From the cell containing the given text, extract its center point as (x, y) coordinate. 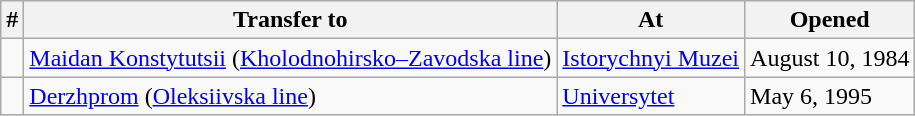
At (651, 20)
Transfer to (290, 20)
Opened (830, 20)
Istorychnyi Muzei (651, 58)
August 10, 1984 (830, 58)
Derzhprom (Oleksiivska line) (290, 96)
Maidan Konstytutsii (Kholodnohirsko–Zavodska line) (290, 58)
Universytet (651, 96)
# (12, 20)
May 6, 1995 (830, 96)
